Extract the [X, Y] coordinate from the center of the cell holding the provided text.  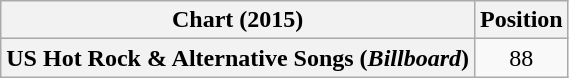
US Hot Rock & Alternative Songs (Billboard) [238, 58]
Chart (2015) [238, 20]
88 [521, 58]
Position [521, 20]
